Output the (X, Y) coordinate of the center of the cell containing the given text.  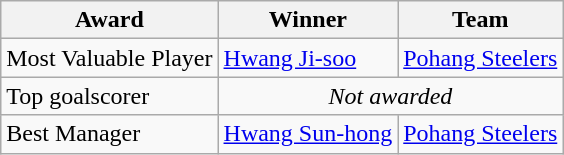
Not awarded (390, 96)
Top goalscorer (110, 96)
Winner (308, 20)
Hwang Sun-hong (308, 134)
Award (110, 20)
Best Manager (110, 134)
Most Valuable Player (110, 58)
Hwang Ji-soo (308, 58)
Team (480, 20)
